Detect which cell encompasses the target text, then output its (x, y) center coordinate. 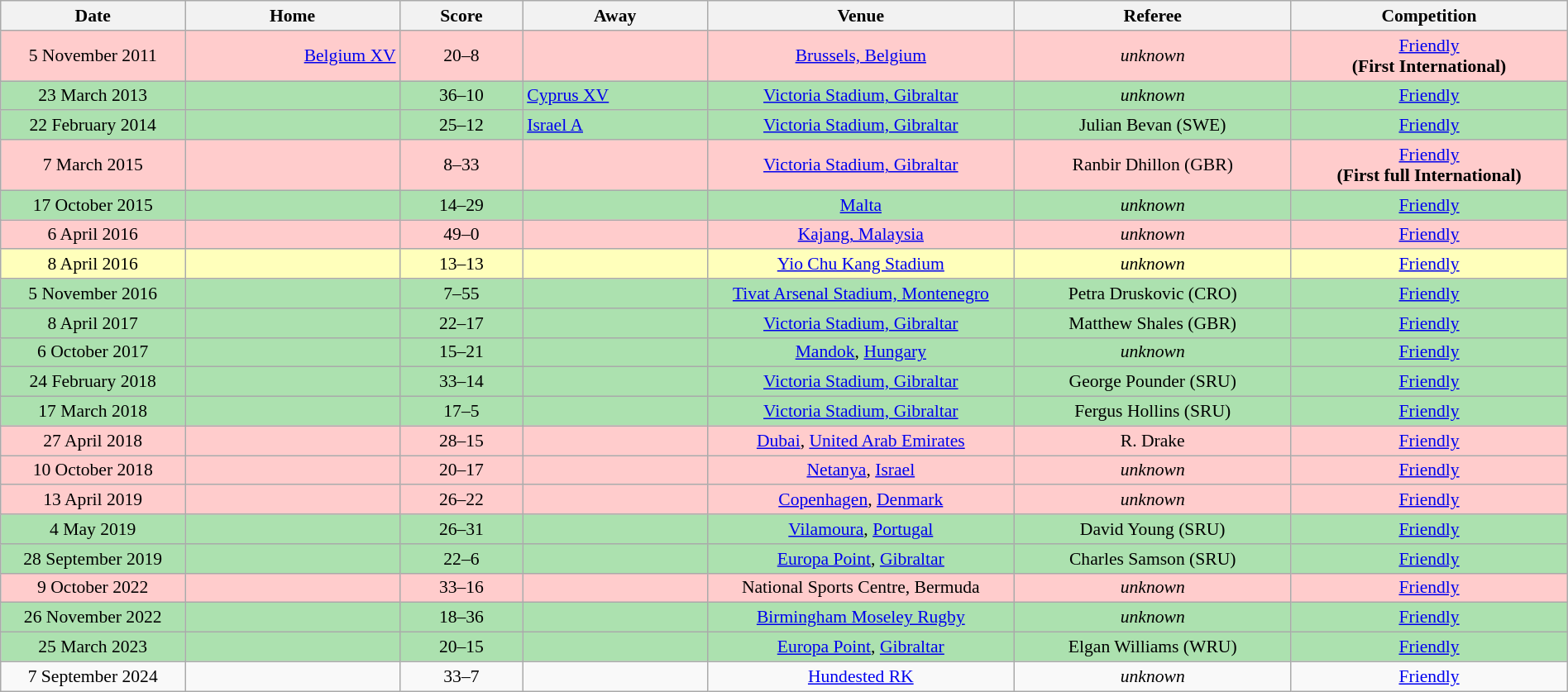
Friendly(First full International) (1429, 165)
Tivat Arsenal Stadium, Montenegro (860, 294)
22 February 2014 (93, 126)
Kajang, Malaysia (860, 235)
Elgan Williams (WRU) (1153, 647)
Belgium XV (293, 56)
Brussels, Belgium (860, 56)
Mandok, Hungary (860, 352)
10 October 2018 (93, 470)
49–0 (461, 235)
National Sports Centre, Bermuda (860, 588)
Referee (1153, 16)
6 October 2017 (93, 352)
17 October 2015 (93, 205)
Malta (860, 205)
Away (615, 16)
25–12 (461, 126)
6 April 2016 (93, 235)
4 May 2019 (93, 529)
20–8 (461, 56)
13 April 2019 (93, 500)
Vilamoura, Portugal (860, 529)
Israel A (615, 126)
33–14 (461, 382)
Competition (1429, 16)
8 April 2016 (93, 265)
13–13 (461, 265)
Birmingham Moseley Rugby (860, 618)
28–15 (461, 441)
7–55 (461, 294)
Venue (860, 16)
Petra Druskovic (CRO) (1153, 294)
Julian Bevan (SWE) (1153, 126)
9 October 2022 (93, 588)
36–10 (461, 96)
33–16 (461, 588)
Friendly(First International) (1429, 56)
26–31 (461, 529)
15–21 (461, 352)
20–17 (461, 470)
22–17 (461, 323)
7 March 2015 (93, 165)
27 April 2018 (93, 441)
5 November 2011 (93, 56)
5 November 2016 (93, 294)
Ranbir Dhillon (GBR) (1153, 165)
7 September 2024 (93, 676)
18–36 (461, 618)
Dubai, United Arab Emirates (860, 441)
23 March 2013 (93, 96)
Netanya, Israel (860, 470)
14–29 (461, 205)
Charles Samson (SRU) (1153, 559)
20–15 (461, 647)
R. Drake (1153, 441)
Yio Chu Kang Stadium (860, 265)
33–7 (461, 676)
Cyprus XV (615, 96)
Matthew Shales (GBR) (1153, 323)
17–5 (461, 412)
22–6 (461, 559)
Copenhagen, Denmark (860, 500)
George Pounder (SRU) (1153, 382)
8 April 2017 (93, 323)
26–22 (461, 500)
Home (293, 16)
Date (93, 16)
David Young (SRU) (1153, 529)
8–33 (461, 165)
Score (461, 16)
Fergus Hollins (SRU) (1153, 412)
26 November 2022 (93, 618)
17 March 2018 (93, 412)
25 March 2023 (93, 647)
Hundested RK (860, 676)
28 September 2019 (93, 559)
24 February 2018 (93, 382)
